Return the (x, y) coordinate for the center point of the cell that contains the specified text.  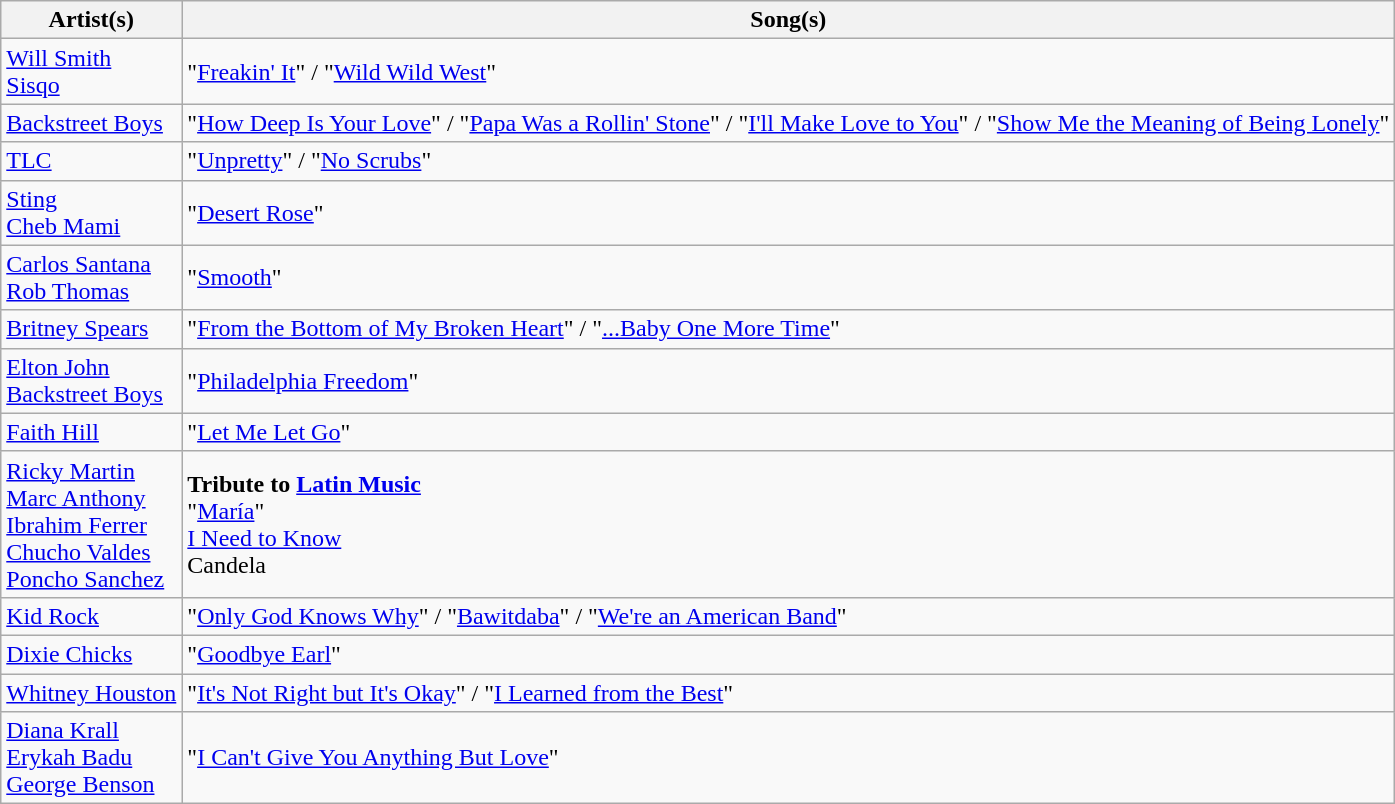
Backstreet Boys (92, 123)
"Unpretty" / "No Scrubs" (788, 161)
"Smooth" (788, 278)
"Philadelphia Freedom" (788, 380)
"It's Not Right but It's Okay" / "I Learned from the Best" (788, 693)
Whitney Houston (92, 693)
"I Can't Give You Anything But Love" (788, 758)
"Only God Knows Why" / "Bawitdaba" / "We're an American Band" (788, 616)
Dixie Chicks (92, 654)
"How Deep Is Your Love" / "Papa Was a Rollin' Stone" / "I'll Make Love to You" / "Show Me the Meaning of Being Lonely" (788, 123)
Faith Hill (92, 432)
Britney Spears (92, 329)
Carlos SantanaRob Thomas (92, 278)
Tribute to Latin Music "María" I Need to KnowCandela (788, 524)
Artist(s) (92, 20)
Will SmithSisqo (92, 72)
TLC (92, 161)
"Freakin' It" / "Wild Wild West" (788, 72)
Kid Rock (92, 616)
"From the Bottom of My Broken Heart" / "...Baby One More Time" (788, 329)
"Goodbye Earl" (788, 654)
"Desert Rose" (788, 212)
Diana KrallErykah BaduGeorge Benson (92, 758)
Elton JohnBackstreet Boys (92, 380)
Ricky MartinMarc AnthonyIbrahim FerrerChucho ValdesPoncho Sanchez (92, 524)
"Let Me Let Go" (788, 432)
StingCheb Mami (92, 212)
Song(s) (788, 20)
